Detect which cell encompasses the target text, then output its (x, y) center coordinate. 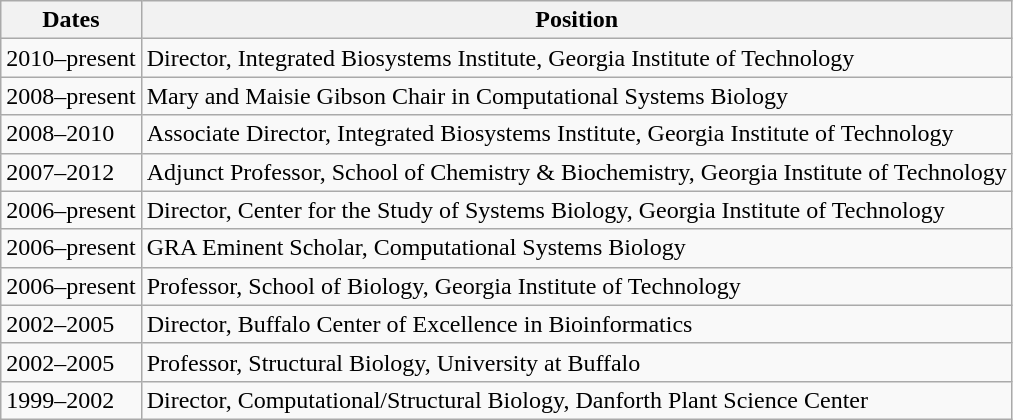
GRA Eminent Scholar, Computational Systems Biology (576, 248)
Director, Center for the Study of Systems Biology, Georgia Institute of Technology (576, 210)
2008–present (71, 96)
Dates (71, 20)
Position (576, 20)
Associate Director, Integrated Biosystems Institute, Georgia Institute of Technology (576, 134)
1999–2002 (71, 400)
2008–2010 (71, 134)
Professor, School of Biology, Georgia Institute of Technology (576, 286)
Professor, Structural Biology, University at Buffalo (576, 362)
2010–present (71, 58)
Director, Buffalo Center of Excellence in Bioinformatics (576, 324)
2007–2012 (71, 172)
Mary and Maisie Gibson Chair in Computational Systems Biology (576, 96)
Director, Computational/Structural Biology, Danforth Plant Science Center (576, 400)
Director, Integrated Biosystems Institute, Georgia Institute of Technology (576, 58)
Adjunct Professor, School of Chemistry & Biochemistry, Georgia Institute of Technology (576, 172)
